For the text-containing cell, return its midpoint in (X, Y) coordinate format. 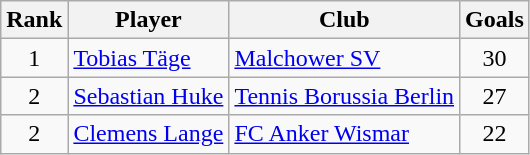
Tennis Borussia Berlin (344, 96)
1 (34, 58)
Sebastian Huke (148, 96)
Club (344, 20)
Tobias Täge (148, 58)
30 (495, 58)
Player (148, 20)
27 (495, 96)
Clemens Lange (148, 134)
Malchower SV (344, 58)
FC Anker Wismar (344, 134)
22 (495, 134)
Rank (34, 20)
Goals (495, 20)
